For the text-containing cell, return its midpoint in (x, y) coordinate format. 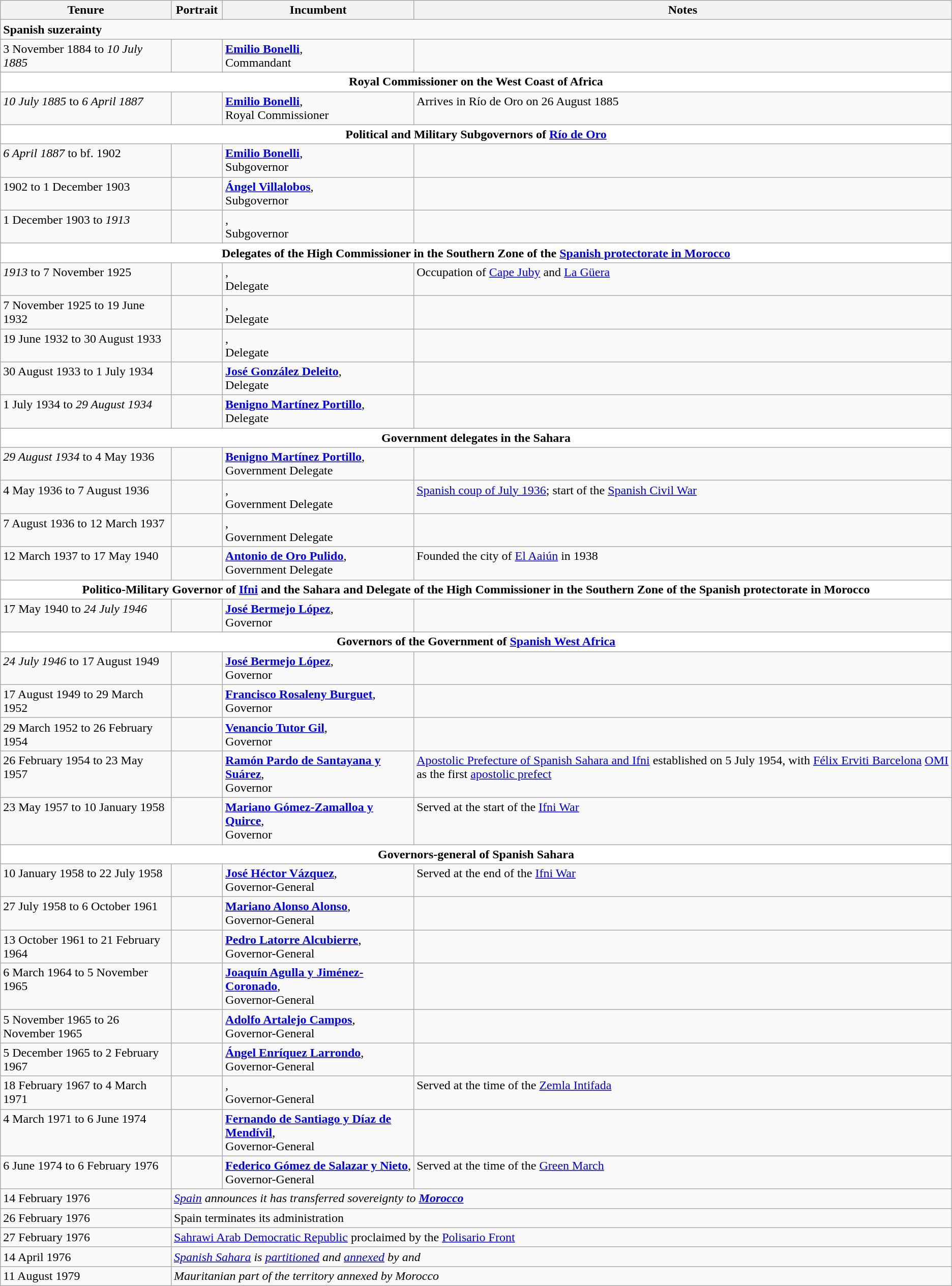
Emilio Bonelli, Commandant (318, 56)
Emilio Bonelli, Royal Commissioner (318, 108)
10 January 1958 to 22 July 1958 (86, 881)
Notes (683, 10)
Royal Commissioner on the West Coast of Africa (476, 82)
Apostolic Prefecture of Spanish Sahara and Ifni established on 5 July 1954, with Félix Erviti Barcelona OMI as the first apostolic prefect (683, 774)
Benigno Martínez Portillo, Delegate (318, 412)
Served at the end of the Ifni War (683, 881)
1913 to 7 November 1925 (86, 279)
Mariano Alonso Alonso, Governor-General (318, 913)
6 June 1974 to 6 February 1976 (86, 1173)
, Governor-General (318, 1092)
Founded the city of El Aaiún in 1938 (683, 563)
1902 to 1 December 1903 (86, 193)
Served at the time of the Zemla Intifada (683, 1092)
Mariano Gómez-Zamalloa y Quirce, Governor (318, 821)
29 March 1952 to 26 February 1954 (86, 734)
Occupation of Cape Juby and La Güera (683, 279)
Francisco Rosaleny Burguet, Governor (318, 701)
Served at the start of the Ifni War (683, 821)
23 May 1957 to 10 January 1958 (86, 821)
Government delegates in the Sahara (476, 438)
Emilio Bonelli, Subgovernor (318, 161)
Ramón Pardo de Santayana y Suárez, Governor (318, 774)
José González Deleito, Delegate (318, 378)
4 May 1936 to 7 August 1936 (86, 497)
Served at the time of the Green March (683, 1173)
14 April 1976 (86, 1257)
6 April 1887 to bf. 1902 (86, 161)
4 March 1971 to 6 June 1974 (86, 1132)
1 July 1934 to 29 August 1934 (86, 412)
11 August 1979 (86, 1276)
18 February 1967 to 4 March 1971 (86, 1092)
Sahrawi Arab Democratic Republic proclaimed by the Polisario Front (561, 1237)
Antonio de Oro Pulido, Government Delegate (318, 563)
Federico Gómez de Salazar y Nieto, Governor-General (318, 1173)
26 February 1976 (86, 1218)
Pedro Latorre Alcubierre, Governor-General (318, 947)
Arrives in Río de Oro on 26 August 1885 (683, 108)
Spain announces it has transferred sovereignty to Morocco (561, 1199)
Portrait (197, 10)
27 February 1976 (86, 1237)
Spanish coup of July 1936; start of the Spanish Civil War (683, 497)
Spain terminates its administration (561, 1218)
Fernando de Santiago y Díaz de Mendívil, Governor-General (318, 1132)
Political and Military Subgovernors of Río de Oro (476, 134)
7 November 1925 to 19 June 1932 (86, 312)
Governors of the Government of Spanish West Africa (476, 642)
Spanish Sahara is partitioned and annexed by and (561, 1257)
Mauritanian part of the territory annexed by Morocco (561, 1276)
Governors-general of Spanish Sahara (476, 854)
5 December 1965 to 2 February 1967 (86, 1060)
7 August 1936 to 12 March 1937 (86, 530)
17 May 1940 to 24 July 1946 (86, 615)
30 August 1933 to 1 July 1934 (86, 378)
10 July 1885 to 6 April 1887 (86, 108)
29 August 1934 to 4 May 1936 (86, 464)
14 February 1976 (86, 1199)
Venancio Tutor Gil, Governor (318, 734)
5 November 1965 to 26 November 1965 (86, 1026)
26 February 1954 to 23 May 1957 (86, 774)
27 July 1958 to 6 October 1961 (86, 913)
Incumbent (318, 10)
Tenure (86, 10)
Adolfo Artalejo Campos, Governor-General (318, 1026)
Joaquín Agulla y Jiménez-Coronado, Governor-General (318, 986)
Politico-Military Governor of Ifni and the Sahara and Delegate of the High Commissioner in the Southern Zone of the Spanish protectorate in Morocco (476, 589)
Ángel Enríquez Larrondo, Governor-General (318, 1060)
12 March 1937 to 17 May 1940 (86, 563)
Spanish suzerainty (476, 29)
13 October 1961 to 21 February 1964 (86, 947)
3 November 1884 to 10 July 1885 (86, 56)
Delegates of the High Commissioner in the Southern Zone of the Spanish protectorate in Morocco (476, 253)
Ángel Villalobos, Subgovernor (318, 193)
Benigno Martínez Portillo, Government Delegate (318, 464)
José Héctor Vázquez, Governor-General (318, 881)
19 June 1932 to 30 August 1933 (86, 345)
1 December 1903 to 1913 (86, 227)
, Subgovernor (318, 227)
6 March 1964 to 5 November 1965 (86, 986)
17 August 1949 to 29 March 1952 (86, 701)
24 July 1946 to 17 August 1949 (86, 668)
